Pinpoint the cell where the given text exists, returning its (x, y) midpoint coordinate. 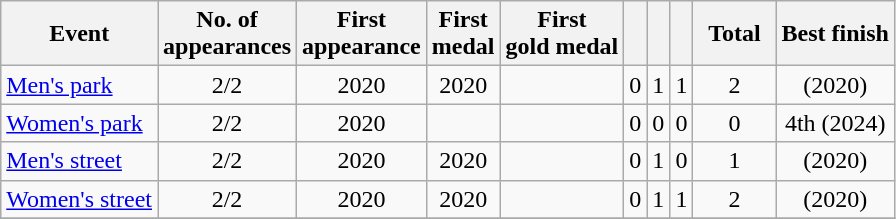
Women's street (80, 199)
4th (2024) (835, 123)
Firstgold medal (562, 34)
No. ofappearances (228, 34)
Women's park (80, 123)
Best finish (835, 34)
Firstappearance (362, 34)
Firstmedal (463, 34)
Men's park (80, 85)
Total (734, 34)
Men's street (80, 161)
Event (80, 34)
